Determine the (x, y) coordinate at the center of the cell enclosing the given text.  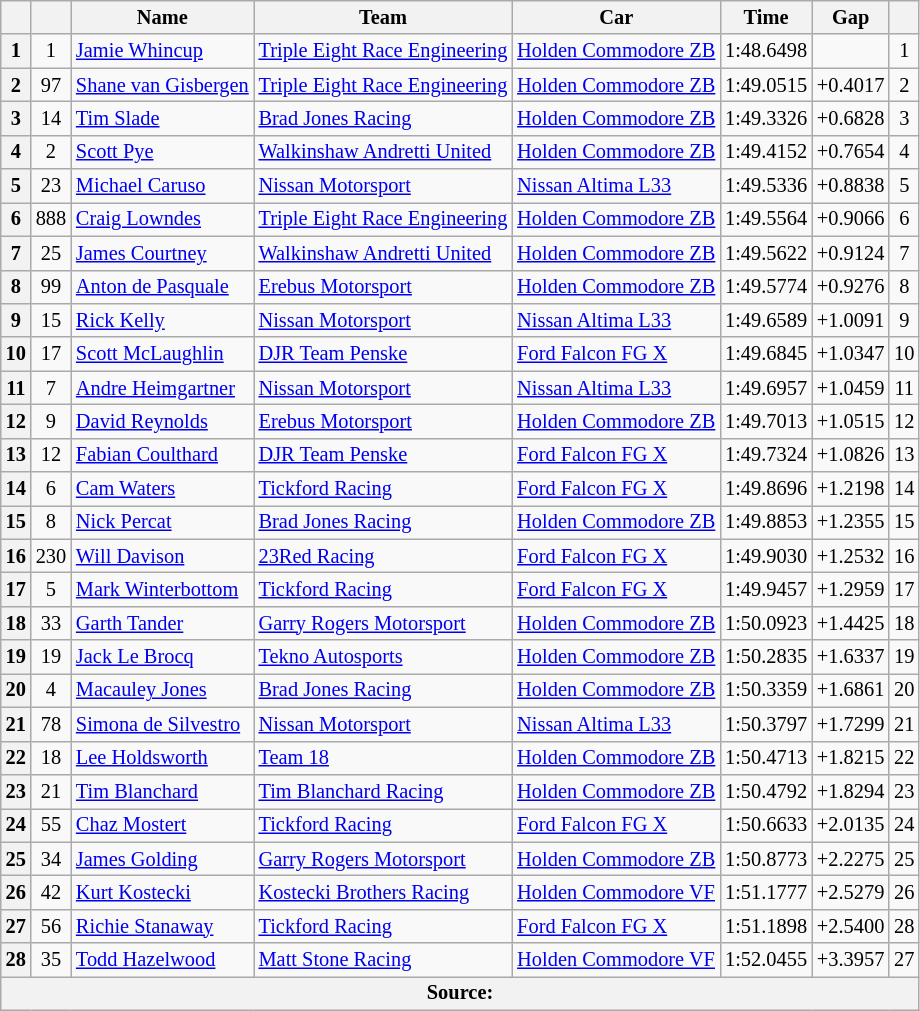
1:49.8853 (766, 522)
Tim Blanchard (162, 791)
James Courtney (162, 253)
1:49.7013 (766, 421)
230 (51, 556)
+1.0515 (850, 421)
+2.2275 (850, 859)
1:49.0515 (766, 85)
Anton de Pasquale (162, 287)
+0.4017 (850, 85)
Shane van Gisbergen (162, 85)
+1.0347 (850, 354)
Lee Holdsworth (162, 758)
Craig Lowndes (162, 219)
+1.0091 (850, 320)
Todd Hazelwood (162, 960)
1:49.5564 (766, 219)
1:49.4152 (766, 152)
1:49.5622 (766, 253)
+2.5400 (850, 926)
+0.6828 (850, 118)
Simona de Silvestro (162, 724)
+0.8838 (850, 186)
+1.6861 (850, 690)
1:51.1777 (766, 892)
Source: (460, 993)
+2.0135 (850, 825)
+0.9124 (850, 253)
97 (51, 85)
+1.4425 (850, 623)
Rick Kelly (162, 320)
+1.8294 (850, 791)
Name (162, 17)
Macauley Jones (162, 690)
Team 18 (384, 758)
Fabian Coulthard (162, 455)
Cam Waters (162, 489)
34 (51, 859)
1:50.3797 (766, 724)
55 (51, 825)
+3.3957 (850, 960)
1:49.9457 (766, 589)
1:50.8773 (766, 859)
Richie Stanaway (162, 926)
Time (766, 17)
1:50.4792 (766, 791)
+1.6337 (850, 657)
1:49.9030 (766, 556)
Michael Caruso (162, 186)
1:52.0455 (766, 960)
Tim Blanchard Racing (384, 791)
Matt Stone Racing (384, 960)
Tim Slade (162, 118)
+1.0826 (850, 455)
+0.7654 (850, 152)
1:49.7324 (766, 455)
1:49.5774 (766, 287)
888 (51, 219)
+1.2198 (850, 489)
+2.5279 (850, 892)
+1.7299 (850, 724)
Kurt Kostecki (162, 892)
1:49.6845 (766, 354)
Jamie Whincup (162, 51)
+1.0459 (850, 388)
1:49.3326 (766, 118)
Andre Heimgartner (162, 388)
Mark Winterbottom (162, 589)
1:50.0923 (766, 623)
James Golding (162, 859)
Will Davison (162, 556)
1:50.2835 (766, 657)
Car (616, 17)
Scott Pye (162, 152)
+1.8215 (850, 758)
Nick Percat (162, 522)
35 (51, 960)
78 (51, 724)
56 (51, 926)
1:48.6498 (766, 51)
Garth Tander (162, 623)
Gap (850, 17)
Team (384, 17)
+0.9066 (850, 219)
Jack Le Brocq (162, 657)
Tekno Autosports (384, 657)
1:49.6589 (766, 320)
+1.2959 (850, 589)
Chaz Mostert (162, 825)
David Reynolds (162, 421)
Kostecki Brothers Racing (384, 892)
1:49.8696 (766, 489)
+1.2355 (850, 522)
1:50.6633 (766, 825)
1:49.6957 (766, 388)
1:51.1898 (766, 926)
+0.9276 (850, 287)
1:50.4713 (766, 758)
1:49.5336 (766, 186)
+1.2532 (850, 556)
99 (51, 287)
42 (51, 892)
33 (51, 623)
1:50.3359 (766, 690)
23Red Racing (384, 556)
Scott McLaughlin (162, 354)
